Scan for the cell matching the given text and deliver its [x, y] coordinate at center. 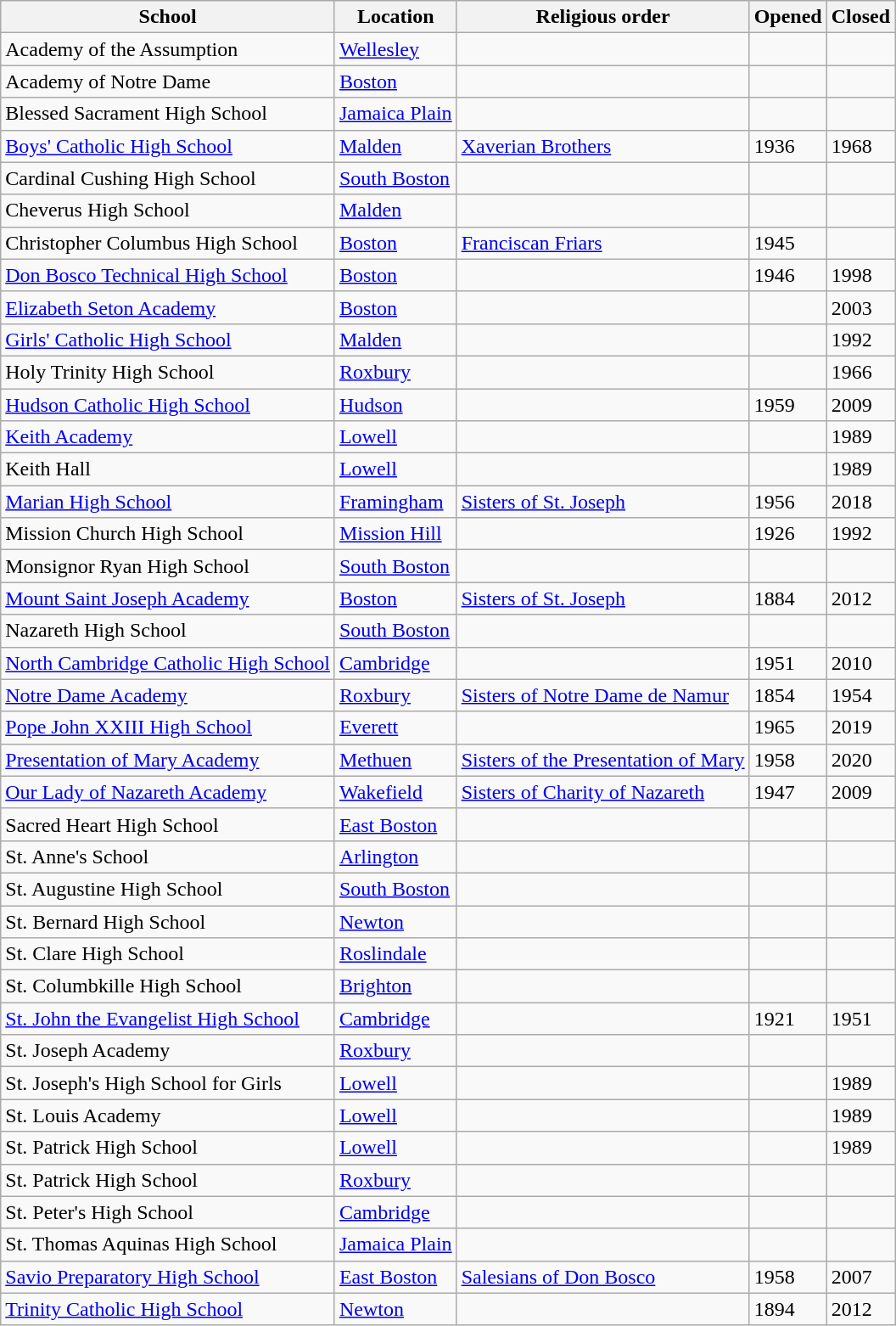
Sisters of the Presentation of Mary [602, 760]
Pope John XXIII High School [168, 728]
Roslindale [395, 954]
1954 [860, 695]
1956 [787, 502]
Trinity Catholic High School [168, 1309]
Brighton [395, 986]
Keith Academy [168, 437]
Methuen [395, 760]
St. Augustine High School [168, 889]
2018 [860, 502]
Opened [787, 17]
2020 [860, 760]
2010 [860, 663]
Hudson [395, 405]
Girls' Catholic High School [168, 340]
St. Thomas Aquinas High School [168, 1245]
St. Louis Academy [168, 1115]
St. John the Evangelist High School [168, 1019]
Closed [860, 17]
St. Anne's School [168, 857]
Marian High School [168, 502]
1966 [860, 372]
1959 [787, 405]
Blessed Sacrament High School [168, 114]
St. Bernard High School [168, 921]
Academy of the Assumption [168, 49]
Notre Dame Academy [168, 695]
Mount Saint Joseph Academy [168, 598]
Xaverian Brothers [602, 146]
Wakefield [395, 792]
1894 [787, 1309]
Academy of Notre Dame [168, 81]
1965 [787, 728]
1945 [787, 243]
Religious order [602, 17]
2003 [860, 307]
St. Peter's High School [168, 1212]
2019 [860, 728]
2007 [860, 1277]
1968 [860, 146]
School [168, 17]
1947 [787, 792]
St. Columbkille High School [168, 986]
1884 [787, 598]
Elizabeth Seton Academy [168, 307]
St. Joseph's High School for Girls [168, 1083]
Sacred Heart High School [168, 824]
Franciscan Friars [602, 243]
Salesians of Don Bosco [602, 1277]
Boys' Catholic High School [168, 146]
1921 [787, 1019]
Christopher Columbus High School [168, 243]
Cardinal Cushing High School [168, 178]
Mission Hill [395, 534]
Cheverus High School [168, 211]
Presentation of Mary Academy [168, 760]
Location [395, 17]
Nazareth High School [168, 631]
Everett [395, 728]
Sisters of Notre Dame de Namur [602, 695]
1854 [787, 695]
1926 [787, 534]
Mission Church High School [168, 534]
Framingham [395, 502]
Savio Preparatory High School [168, 1277]
St. Joseph Academy [168, 1051]
Wellesley [395, 49]
Sisters of Charity of Nazareth [602, 792]
North Cambridge Catholic High School [168, 663]
Keith Hall [168, 469]
Monsignor Ryan High School [168, 566]
Hudson Catholic High School [168, 405]
1946 [787, 275]
Arlington [395, 857]
1998 [860, 275]
Our Lady of Nazareth Academy [168, 792]
1936 [787, 146]
Holy Trinity High School [168, 372]
St. Clare High School [168, 954]
Don Bosco Technical High School [168, 275]
